Pinpoint the cell where the given text exists, returning its (X, Y) midpoint coordinate. 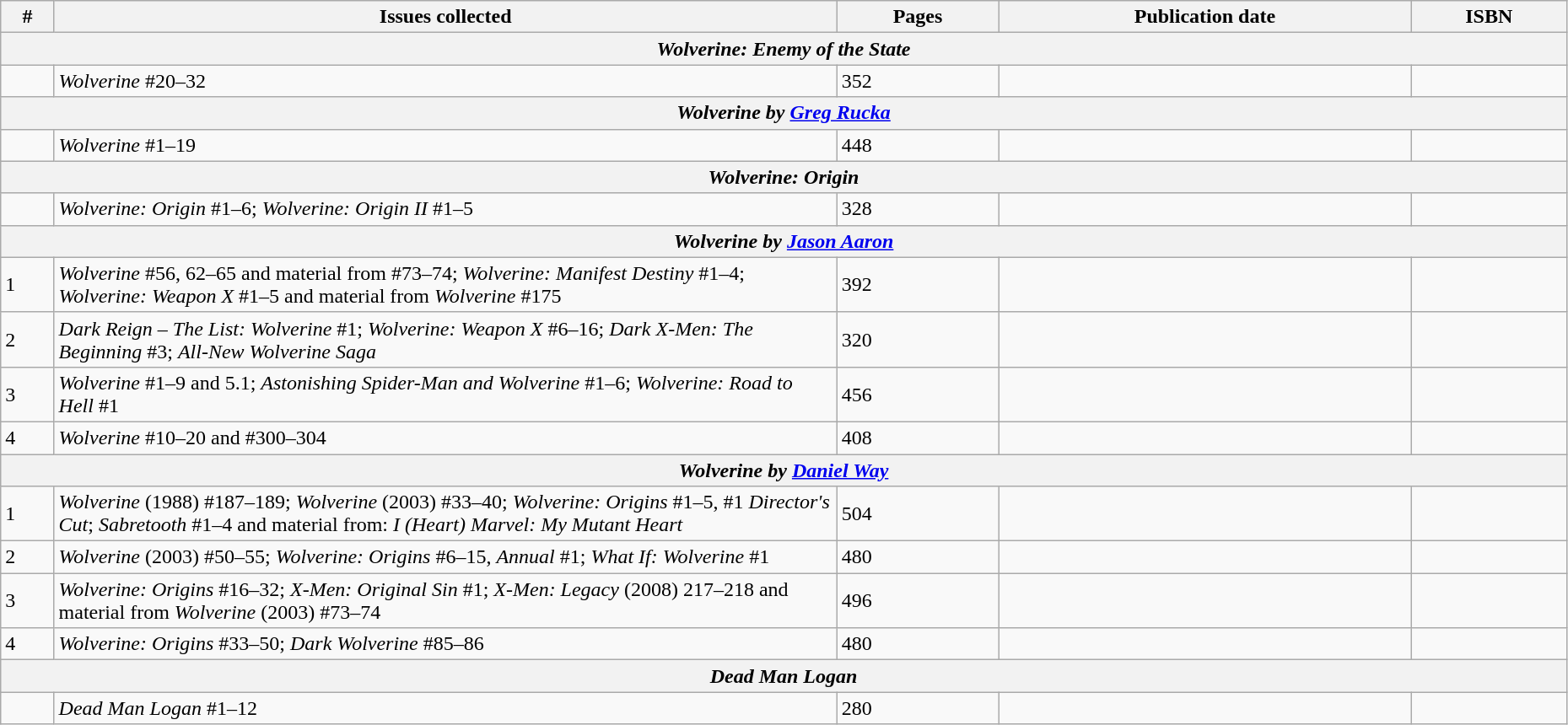
504 (918, 514)
280 (918, 708)
Dark Reign – The List: Wolverine #1; Wolverine: Weapon X #6–16; Dark X-Men: The Beginning #3; All-New Wolverine Saga (445, 339)
Wolverine by Greg Rucka (784, 113)
392 (918, 285)
Pages (918, 17)
Wolverine #1–9 and 5.1; Astonishing Spider-Man and Wolverine #1–6; Wolverine: Road to Hell #1 (445, 395)
# (27, 17)
Dead Man Logan (784, 676)
Publication date (1205, 17)
Issues collected (445, 17)
456 (918, 395)
496 (918, 600)
Wolverine: Origin #1–6; Wolverine: Origin II #1–5 (445, 209)
Wolverine (2003) #50–55; Wolverine: Origins #6–15, Annual #1; What If: Wolverine #1 (445, 557)
Wolverine #20–32 (445, 81)
Wolverine: Origins #16–32; X-Men: Original Sin #1; X-Men: Legacy (2008) 217–218 and material from Wolverine (2003) #73–74 (445, 600)
ISBN (1489, 17)
Wolverine by Jason Aaron (784, 241)
352 (918, 81)
448 (918, 145)
Wolverine #56, 62–65 and material from #73–74; Wolverine: Manifest Destiny #1–4; Wolverine: Weapon X #1–5 and material from Wolverine #175 (445, 285)
Wolverine: Origin (784, 177)
Wolverine by Daniel Way (784, 470)
408 (918, 438)
Wolverine: Origins #33–50; Dark Wolverine #85–86 (445, 644)
Wolverine: Enemy of the State (784, 49)
Wolverine #1–19 (445, 145)
Dead Man Logan #1–12 (445, 708)
320 (918, 339)
328 (918, 209)
Wolverine #10–20 and #300–304 (445, 438)
